Search for the cell housing the specified text and yield its [x, y] center coordinate. 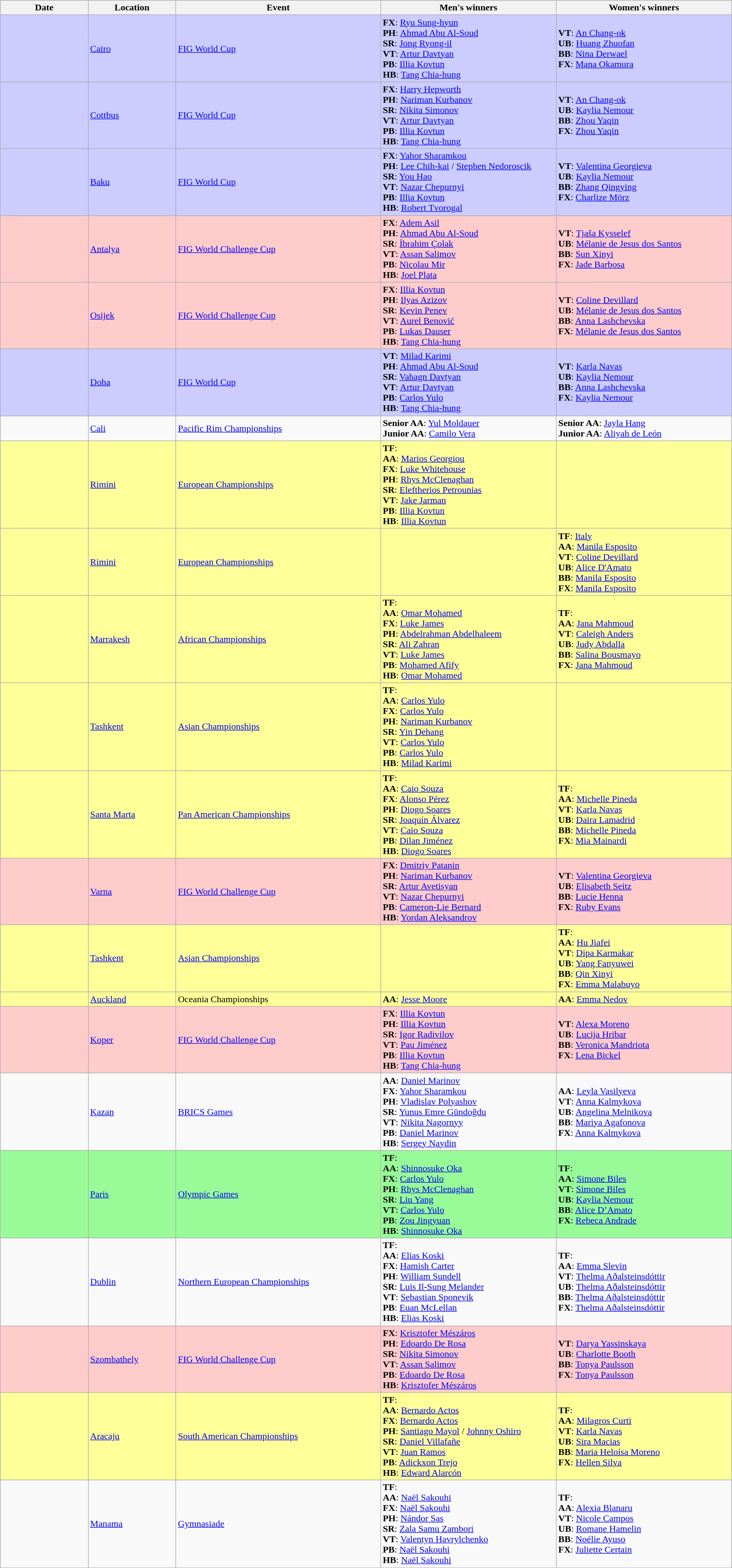
TF: ItalyAA: Manila EspositoVT: Coline DevillardUB: Alice D'AmatoBB: Manila EspositoFX: Manila Esposito [644, 562]
Senior AA: Jayla HangJunior AA: Aliyah de León [644, 428]
FX: Dmitriy Patanin PH: Nariman Kurbanov SR: Artur Avetisyan VT: Nazar Chepurnyi PB: Cameron-Lie Bernard HB: Yordan Aleksandrov [469, 891]
Szombathely [132, 1359]
TF: AA: Caio Souza FX: Alonso Pérez PH: Diogo Soares SR: Joaquín Álvarez VT: Caio Souza PB: Dilan Jiménez HB: Diogo Soares [469, 814]
Koper [132, 1040]
Osijek [132, 316]
VT: Tjaša KysselefUB: Mélanie de Jesus dos SantosBB: Sun XinyiFX: Jade Barbosa [644, 249]
AA: Emma Nedov [644, 999]
Olympic Games [278, 1194]
FX: Harry HepworthPH: Nariman KurbanovSR: Nikita SimonovVT: Artur DavtyanPB: Illia KovtunHB: Tang Chia-hung [469, 115]
Aracaju [132, 1436]
FX: Illia Kovtun PH: Illia Kovtun SR: Igor Radivilov VT: Pau Jiménez PB: Illia Kovtun HB: Tang Chia-hung [469, 1040]
Cairo [132, 49]
VT: Alexa Moreno UB: Lucija Hribar BB: Veronica Mandriota FX: Lena Bickel [644, 1040]
Senior AA: Yul MoldauerJunior AA: Camilo Vera [469, 428]
VT: An Chang-okUB: Kaylia NemourBB: Zhou YaqinFX: Zhou Yaqin [644, 115]
TF: AA: Jana MahmoudVT: Caleigh AndersUB: Judy AbdallaBB: Salina BousmayoFX: Jana Mahmoud [644, 639]
TF: AA: Naël SakouhiFX: Naël SakouhiPH: Nándor SasSR: Zala Samu ZamboriVT: Valentyn HavrylchenkoPB: Naël SakouhiHB: Naël Sakouhi [469, 1524]
Pacific Rim Championships [278, 428]
BRICS Games [278, 1112]
FX: Adem AsilPH: Ahmad Abu Al-Soud SR: İbrahim ÇolakVT: Assan SalimovPB: Nicolau MirHB: Joel Plata [469, 249]
Cottbus [132, 115]
Manama [132, 1524]
AA: Leyla Vasilyeva VT: Anna Kalmykova UB: Angelina Melnikova BB: Mariya Agafonova FX: Anna Kalmykova [644, 1112]
Date [44, 8]
Paris [132, 1194]
FX: Ryu Sung-hyunPH: Ahmad Abu Al-SoudSR: Jong Ryong-ilVT: Artur DavtyanPB: Illia KovtunHB: Tang Chia-hung [469, 49]
FX: Yahor SharamkouPH: Lee Chih-kai / Stephen NedoroscikSR: You HaoVT: Nazar ChepurnyiPB: Illia KovtunHB: Robert Tvorogal [469, 182]
TF: AA: Alexia BlanaruVT: Nicole CamposUB: Romane HamelinBB: Noélie AyusoFX: Juliette Certain [644, 1524]
VT: Karla NavasUB: Kaylia NemourBB: Anna LashchevskaFX: Kaylia Nemour [644, 382]
TF: AA: Carlos Yulo FX: Carlos Yulo PH: Nariman Kurbanov SR: Yin Dehang VT: Carlos Yulo PB: Carlos Yulo HB: Milad Karimi [469, 726]
VT: An Chang-okUB: Huang ZhuofanBB: Nina DerwaelFX: Mana Okamura [644, 49]
Cali [132, 428]
Doha [132, 382]
Marrakesh [132, 639]
Women's winners [644, 8]
VT: Darya YassinskayaUB: Charlotte BoothBB: Tonya PaulssonFX: Tonya Paulsson [644, 1359]
TF: AA: Emma SlevinVT: Thelma AðalsteinsdóttirUB: Thelma AðalsteinsdóttirBB: Thelma AðalsteinsdóttirFX: Thelma Aðalsteinsdóttir [644, 1282]
VT: Coline DevillardUB: Mélanie de Jesus dos SantosBB: Anna LashchevskaFX: Mélanie de Jesus dos Santos [644, 316]
VT: Valentina GeorgievaUB: Kaylia NemourBB: Zhang QingyingFX: Charlize Mörz [644, 182]
South American Championships [278, 1436]
Event [278, 8]
TF: AA: Milagros CurtiVT: Karla NavasUB: Sira MaciasBB: Maria Heloísa MorenoFX: Hellen Silva [644, 1436]
Gymnasiade [278, 1524]
TF: AA: Elias KoskiFX: Hamish CarterPH: William SundellSR: Luis Il-Sung MelanderVT: Sebastian SponevikPB: Euan McLellanHB: Elias Koski [469, 1282]
Santa Marta [132, 814]
FX: Krisztofer MészárosPH: Edoardo De RosaSR: Nikita SimonovVT: Assan SalimovPB: Edoardo De RosaHB: Krisztofer Mészáros [469, 1359]
African Championships [278, 639]
AA: Daniel Marinov FX: Yahor Sharamkou PH: Vladislav Polyashov SR: Yunus Emre Gündoğdu VT: Nikita Nagornyy PB: Daniel Marinov HB: Sergey Naydin [469, 1112]
AA: Jesse Moore [469, 999]
Northern European Championships [278, 1282]
VT: Milad KarimiPH: Ahmad Abu Al-SoudSR: Vahagn DavtyanVT: Artur DavtyanPB: Carlos YuloHB: Tang Chia-hung [469, 382]
Antalya [132, 249]
TF: AA: Bernardo ActosFX: Bernardo ActosPH: Santiago Mayol / Johnny OshiroSR: Daniel VillafañeVT: Juan RamosPB: Adickxon TrejoHB: Edward Alarcón [469, 1436]
Location [132, 8]
TF: AA: Michelle Pineda VT: Karla Navas UB: Daira Lamadrid BB: Michelle Pineda FX: Mia Mainardi [644, 814]
Auckland [132, 999]
TF: AA: Simone Biles VT: Simone BilesUB: Kaylia NemourBB: Alice D’AmatoFX: Rebeca Andrade [644, 1194]
Dublin [132, 1282]
Men's winners [469, 8]
Pan American Championships [278, 814]
TF: AA: Shinnosuke Oka FX: Carlos Yulo PH: Rhys McClenaghan SR: Liu Yang VT: Carlos Yulo PB: Zou Jingyuan HB: Shinnosuke Oka [469, 1194]
FX: Illia KovtunPH: Ilyas Azizov SR: Kevin PenevVT: Aurel BenovićPB: Lukas DauserHB: Tang Chia-hung [469, 316]
TF: AA: Omar MohamedFX: Luke JamesPH: Abdelrahman AbdelhaleemSR: Ali ZahranVT: Luke JamesPB: Mohamed AfifyHB: Omar Mohamed [469, 639]
Varna [132, 891]
VT: Valentina Georgieva UB: Elisabeth Seitz BB: Lucie Henna FX: Ruby Evans [644, 891]
Baku [132, 182]
TF: AA: Marios GeorgiouFX: Luke WhitehousePH: Rhys McClenaghanSR: Eleftherios PetrouniasVT: Jake JarmanPB: Illia KovtunHB: Illia Kovtun [469, 485]
TF: AA: Hu JiafeiVT: Dipa KarmakarUB: Yang FanyuweiBB: Qin XinyiFX: Emma Malabuyo [644, 959]
Oceania Championships [278, 999]
Kazan [132, 1112]
